Determine the [X, Y] coordinate at the center of the cell enclosing the given text.  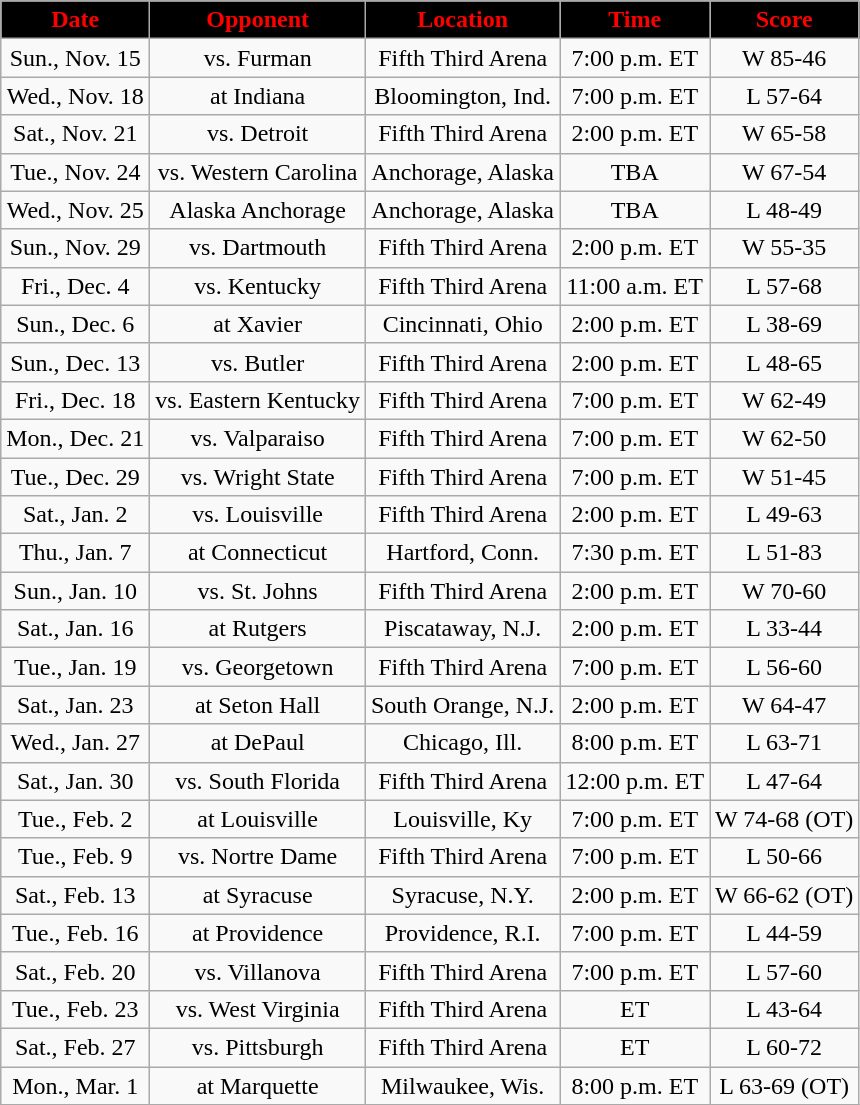
Sat., Jan. 23 [76, 705]
L 57-64 [784, 96]
W 66-62 (OT) [784, 895]
vs. Louisville [258, 515]
at Connecticut [258, 553]
Chicago, Ill. [462, 743]
Fri., Dec. 18 [76, 400]
Syracuse, N.Y. [462, 895]
vs. Butler [258, 362]
vs. Valparaiso [258, 438]
Wed., Nov. 25 [76, 210]
Sun., Nov. 15 [76, 58]
Wed., Nov. 18 [76, 96]
W 67-54 [784, 172]
at Louisville [258, 819]
W 74-68 (OT) [784, 819]
vs. Georgetown [258, 667]
Milwaukee, Wis. [462, 1085]
W 70-60 [784, 591]
vs. Western Carolina [258, 172]
vs. Furman [258, 58]
Hartford, Conn. [462, 553]
vs. Detroit [258, 134]
Sat., Feb. 13 [76, 895]
L 48-65 [784, 362]
Sat., Jan. 2 [76, 515]
Sun., Dec. 6 [76, 324]
at Rutgers [258, 629]
vs. Kentucky [258, 286]
Score [784, 20]
Fri., Dec. 4 [76, 286]
12:00 p.m. ET [635, 781]
Providence, R.I. [462, 933]
Sat., Feb. 20 [76, 971]
Cincinnati, Ohio [462, 324]
W 62-50 [784, 438]
Sat., Feb. 27 [76, 1047]
Piscataway, N.J. [462, 629]
Tue., Nov. 24 [76, 172]
vs. Wright State [258, 477]
W 85-46 [784, 58]
L 50-66 [784, 857]
L 56-60 [784, 667]
at Seton Hall [258, 705]
7:30 p.m. ET [635, 553]
vs. West Virginia [258, 1009]
vs. South Florida [258, 781]
vs. Pittsburgh [258, 1047]
Sat., Jan. 16 [76, 629]
L 63-71 [784, 743]
at Indiana [258, 96]
Louisville, Ky [462, 819]
Sun., Nov. 29 [76, 248]
Mon., Dec. 21 [76, 438]
at Syracuse [258, 895]
W 55-35 [784, 248]
W 64-47 [784, 705]
vs. Villanova [258, 971]
L 51-83 [784, 553]
vs. Eastern Kentucky [258, 400]
at Xavier [258, 324]
Tue., Jan. 19 [76, 667]
W 62-49 [784, 400]
Tue., Dec. 29 [76, 477]
Mon., Mar. 1 [76, 1085]
at DePaul [258, 743]
Sat., Jan. 30 [76, 781]
Bloomington, Ind. [462, 96]
L 63-69 (OT) [784, 1085]
vs. Nortre Dame [258, 857]
Sun., Dec. 13 [76, 362]
vs. St. Johns [258, 591]
W 51-45 [784, 477]
L 44-59 [784, 933]
Tue., Feb. 16 [76, 933]
Date [76, 20]
L 43-64 [784, 1009]
Location [462, 20]
Tue., Feb. 2 [76, 819]
W 65-58 [784, 134]
vs. Dartmouth [258, 248]
L 57-60 [784, 971]
Sun., Jan. 10 [76, 591]
Alaska Anchorage [258, 210]
L 38-69 [784, 324]
11:00 a.m. ET [635, 286]
L 60-72 [784, 1047]
L 33-44 [784, 629]
South Orange, N.J. [462, 705]
at Marquette [258, 1085]
Tue., Feb. 23 [76, 1009]
Thu., Jan. 7 [76, 553]
Tue., Feb. 9 [76, 857]
Time [635, 20]
at Providence [258, 933]
Wed., Jan. 27 [76, 743]
Opponent [258, 20]
L 49-63 [784, 515]
Sat., Nov. 21 [76, 134]
L 57-68 [784, 286]
L 48-49 [784, 210]
L 47-64 [784, 781]
